Identify which cell holds the provided text, then report its (X, Y) central coordinate. 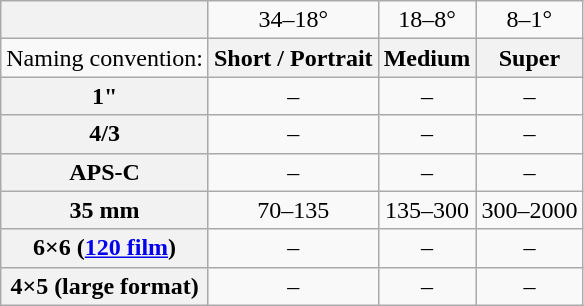
135–300 (427, 210)
Short / Portrait (293, 58)
70–135 (293, 210)
1" (105, 96)
APS-C (105, 172)
6×6 (120 film) (105, 248)
4/3 (105, 134)
Medium (427, 58)
8–1° (530, 20)
Super (530, 58)
34–18° (293, 20)
300–2000 (530, 210)
35 mm (105, 210)
Naming convention: (105, 58)
18–8° (427, 20)
4×5 (large format) (105, 286)
